Extract the (x, y) coordinate from the center of the cell holding the provided text.  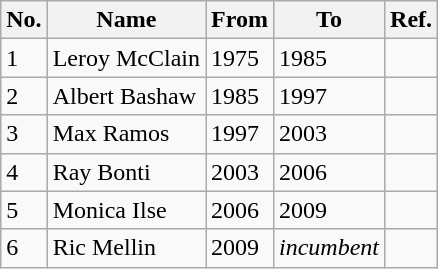
Albert Bashaw (126, 96)
Ric Mellin (126, 248)
3 (24, 134)
Max Ramos (126, 134)
5 (24, 210)
6 (24, 248)
Ray Bonti (126, 172)
Leroy McClain (126, 58)
No. (24, 20)
Ref. (412, 20)
1975 (240, 58)
To (328, 20)
1 (24, 58)
Monica Ilse (126, 210)
Name (126, 20)
From (240, 20)
incumbent (328, 248)
2 (24, 96)
4 (24, 172)
